Locate the cell with the specified text and output its [x, y] center coordinate. 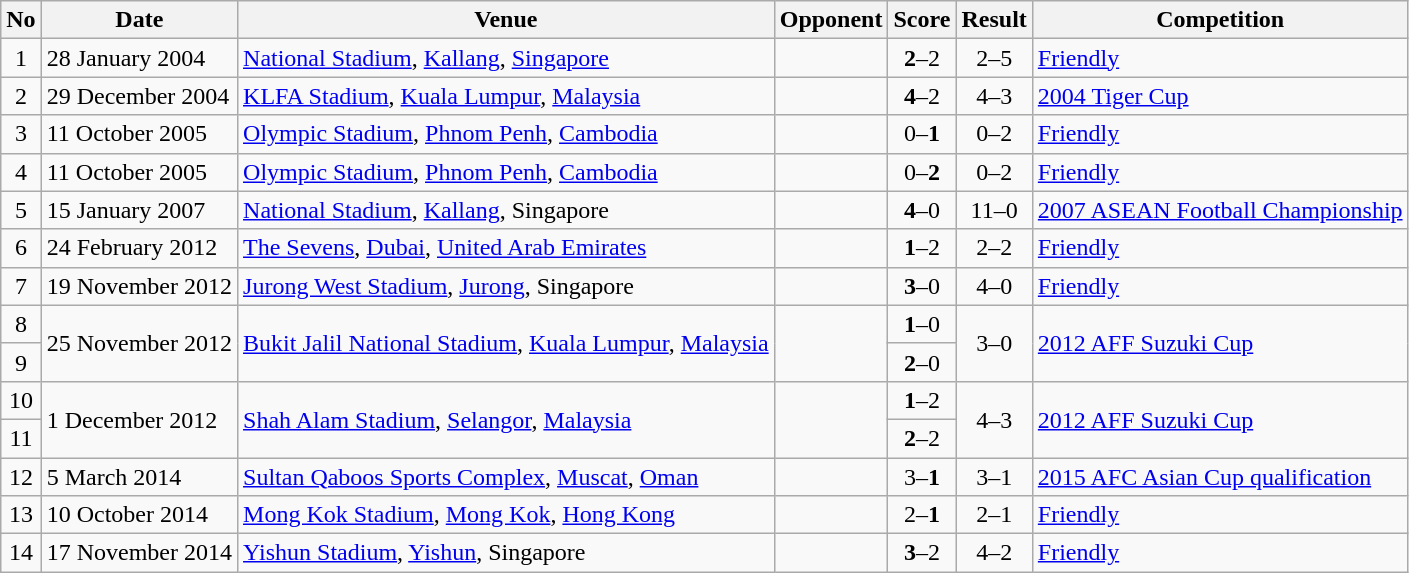
The Sevens, Dubai, United Arab Emirates [506, 248]
2–0 [922, 362]
10 [21, 400]
24 February 2012 [139, 248]
11 [21, 438]
Date [139, 20]
1 [21, 58]
Sultan Qaboos Sports Complex, Muscat, Oman [506, 477]
19 November 2012 [139, 286]
5 [21, 210]
29 December 2004 [139, 96]
11–0 [994, 210]
9 [21, 362]
2015 AFC Asian Cup qualification [1220, 477]
Competition [1220, 20]
2 [21, 96]
2004 Tiger Cup [1220, 96]
0–1 [922, 134]
13 [21, 515]
3–2 [922, 553]
Yishun Stadium, Yishun, Singapore [506, 553]
No [21, 20]
Mong Kok Stadium, Mong Kok, Hong Kong [506, 515]
2007 ASEAN Football Championship [1220, 210]
Result [994, 20]
5 March 2014 [139, 477]
6 [21, 248]
Score [922, 20]
4 [21, 172]
1–0 [922, 324]
28 January 2004 [139, 58]
12 [21, 477]
10 October 2014 [139, 515]
25 November 2012 [139, 343]
Shah Alam Stadium, Selangor, Malaysia [506, 419]
17 November 2014 [139, 553]
Venue [506, 20]
1 December 2012 [139, 419]
Jurong West Stadium, Jurong, Singapore [506, 286]
Opponent [831, 20]
8 [21, 324]
7 [21, 286]
15 January 2007 [139, 210]
Bukit Jalil National Stadium, Kuala Lumpur, Malaysia [506, 343]
2–5 [994, 58]
3 [21, 134]
KLFA Stadium, Kuala Lumpur, Malaysia [506, 96]
14 [21, 553]
